Find where the given text appears and provide that cell's center as [X, Y] coordinate. 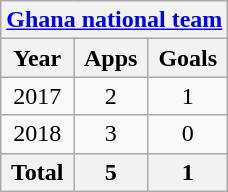
2 [111, 96]
Total [38, 172]
Year [38, 58]
0 [188, 134]
Ghana national team [114, 20]
3 [111, 134]
Apps [111, 58]
2017 [38, 96]
Goals [188, 58]
5 [111, 172]
2018 [38, 134]
